Detect which cell encompasses the target text, then output its (X, Y) center coordinate. 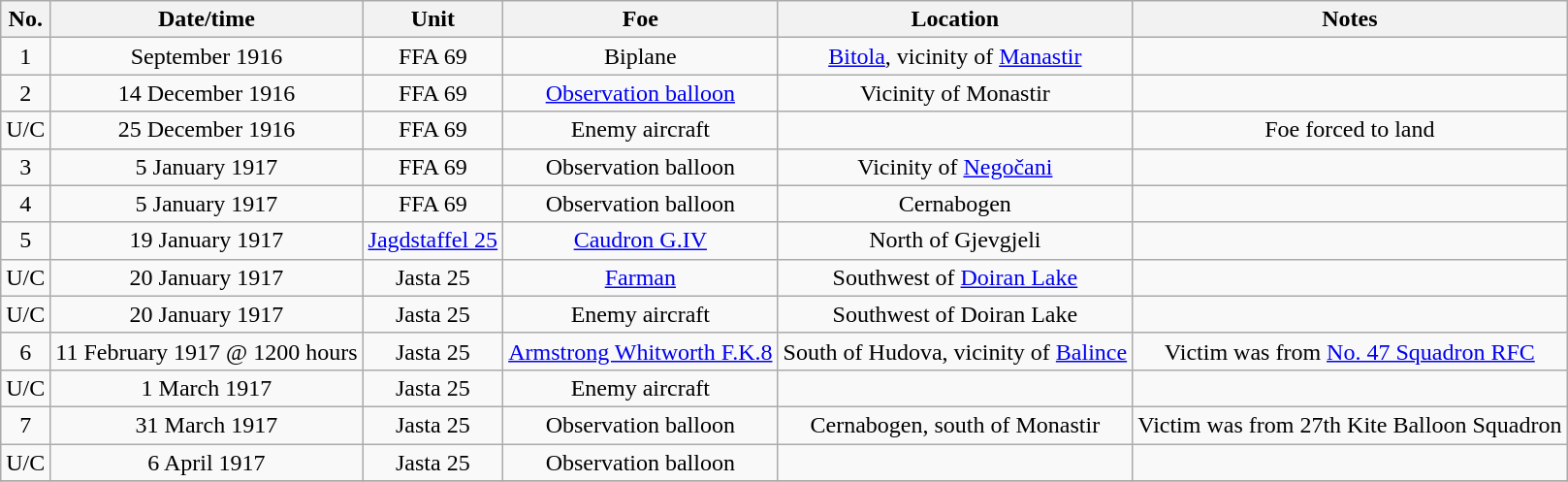
Foe (640, 19)
Caudron G.IV (640, 241)
6 April 1917 (207, 463)
Farman (640, 277)
Location (955, 19)
25 December 1916 (207, 130)
Vicinity of Monastir (955, 93)
North of Gjevgjeli (955, 241)
September 1916 (207, 56)
Date/time (207, 19)
Unit (432, 19)
Victim was from 27th Kite Balloon Squadron (1350, 425)
Armstrong Whitworth F.K.8 (640, 351)
Vicinity of Negočani (955, 167)
Foe forced to land (1350, 130)
1 (25, 56)
South of Hudova, vicinity of Balince (955, 351)
3 (25, 167)
11 February 1917 @ 1200 hours (207, 351)
Jagdstaffel 25 (432, 241)
19 January 1917 (207, 241)
14 December 1916 (207, 93)
5 (25, 241)
Victim was from No. 47 Squadron RFC (1350, 351)
Cernabogen, south of Monastir (955, 425)
31 March 1917 (207, 425)
2 (25, 93)
4 (25, 204)
7 (25, 425)
No. (25, 19)
1 March 1917 (207, 388)
6 (25, 351)
Notes (1350, 19)
Biplane (640, 56)
Cernabogen (955, 204)
Bitola, vicinity of Manastir (955, 56)
